Return [X, Y] of the center of cell containing provided text 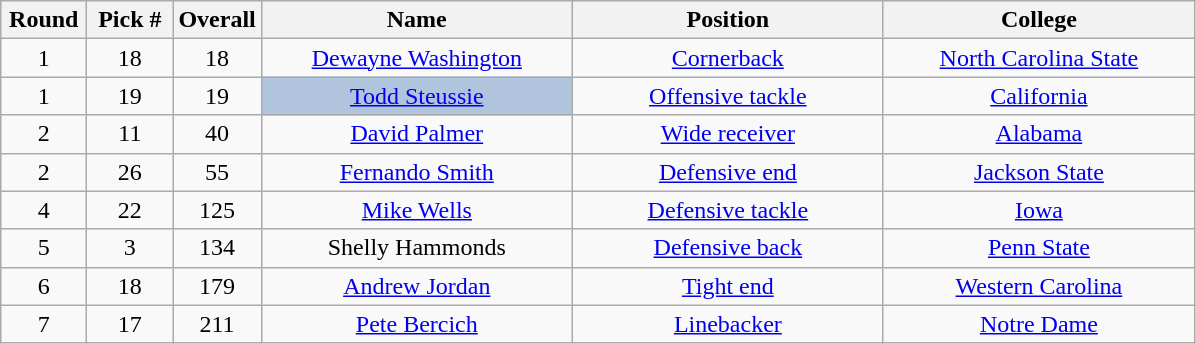
Name [416, 20]
22 [130, 210]
Mike Wells [416, 210]
Shelly Hammonds [416, 248]
North Carolina State [1038, 58]
Western Carolina [1038, 286]
4 [44, 210]
Defensive back [728, 248]
College [1038, 20]
Dewayne Washington [416, 58]
David Palmer [416, 134]
26 [130, 172]
Iowa [1038, 210]
211 [217, 324]
Round [44, 20]
7 [44, 324]
Pete Bercich [416, 324]
Pick # [130, 20]
Cornerback [728, 58]
Notre Dame [1038, 324]
11 [130, 134]
Position [728, 20]
Linebacker [728, 324]
California [1038, 96]
134 [217, 248]
Penn State [1038, 248]
Offensive tackle [728, 96]
17 [130, 324]
Wide receiver [728, 134]
Defensive end [728, 172]
5 [44, 248]
Tight end [728, 286]
Andrew Jordan [416, 286]
40 [217, 134]
179 [217, 286]
Overall [217, 20]
Alabama [1038, 134]
Jackson State [1038, 172]
Todd Steussie [416, 96]
Defensive tackle [728, 210]
55 [217, 172]
3 [130, 248]
125 [217, 210]
Fernando Smith [416, 172]
6 [44, 286]
